From the cell containing the given text, extract its center point as (X, Y) coordinate. 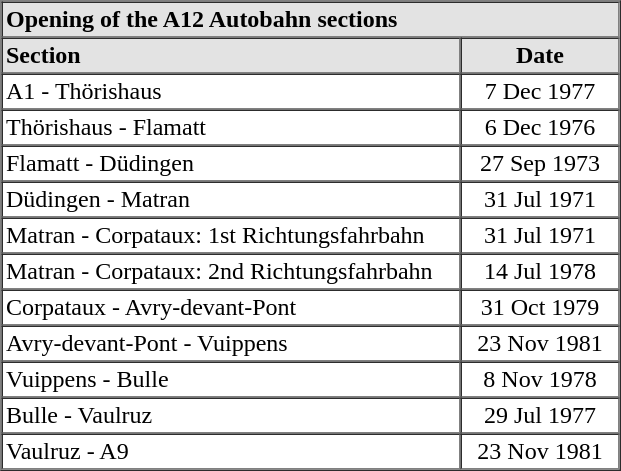
Corpataux - Avry-devant-Pont (232, 308)
Avry-devant-Pont - Vuippens (232, 344)
14 Jul 1978 (540, 272)
8 Nov 1978 (540, 380)
27 Sep 1973 (540, 164)
Düdingen - Matran (232, 200)
Vaulruz - A9 (232, 452)
Bulle - Vaulruz (232, 416)
Section (232, 56)
Flamatt - Düdingen (232, 164)
Matran - Corpataux: 2nd Richtungsfahrbahn (232, 272)
Matran - Corpataux: 1st Richtungsfahrbahn (232, 236)
29 Jul 1977 (540, 416)
31 Oct 1979 (540, 308)
Opening of the A12 Autobahn sections (311, 20)
Thörishaus - Flamatt (232, 128)
Vuippens - Bulle (232, 380)
7 Dec 1977 (540, 92)
Date (540, 56)
6 Dec 1976 (540, 128)
A1 - Thörishaus (232, 92)
